Find where the given text appears and provide that cell's center as [X, Y] coordinate. 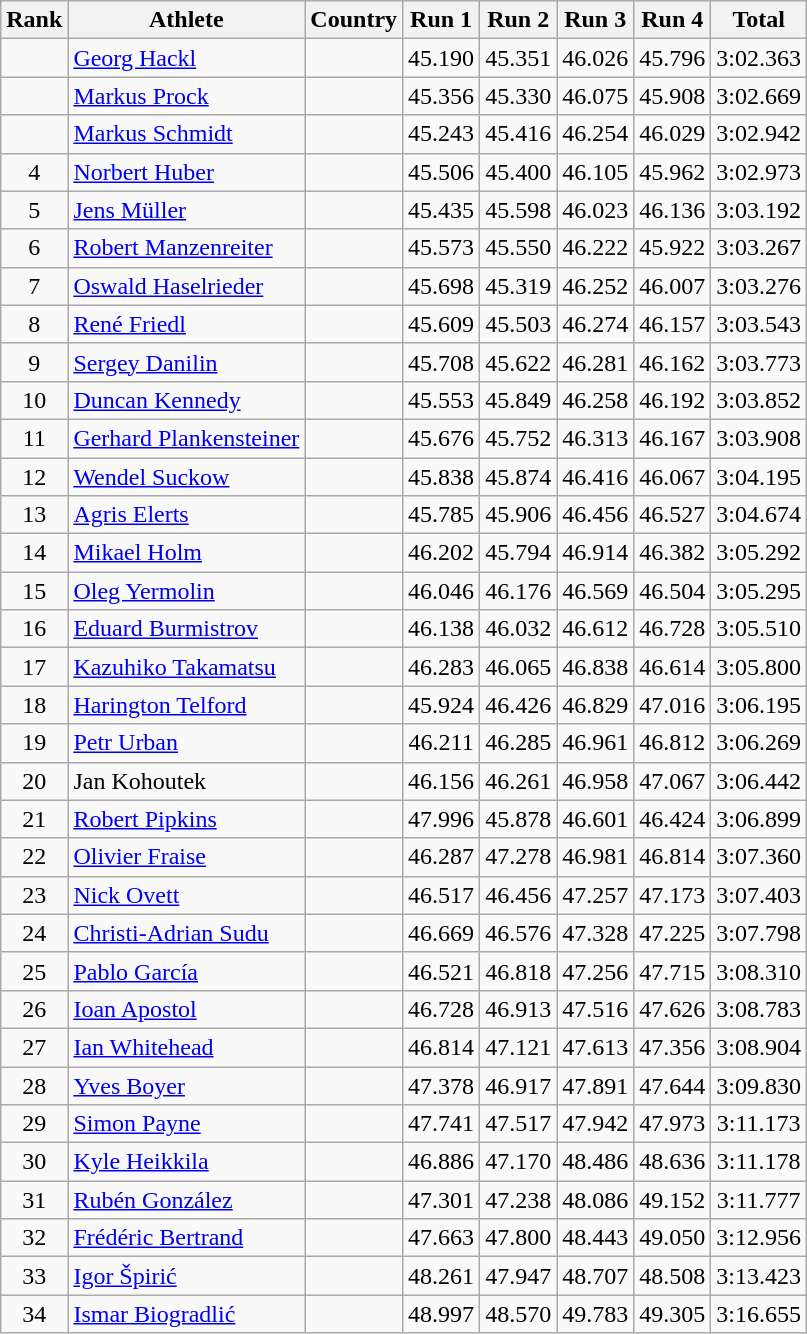
6 [34, 248]
47.016 [672, 705]
47.516 [596, 1009]
14 [34, 553]
19 [34, 743]
10 [34, 400]
3:03.192 [759, 210]
47.170 [518, 1162]
47.891 [596, 1085]
46.829 [596, 705]
23 [34, 895]
46.167 [672, 438]
47.356 [672, 1047]
46.192 [672, 400]
47.256 [596, 971]
46.576 [518, 933]
46.261 [518, 781]
22 [34, 857]
Eduard Burmistrov [186, 629]
Sergey Danilin [186, 362]
3:04.674 [759, 515]
45.190 [442, 58]
3:02.669 [759, 96]
3:06.442 [759, 781]
46.669 [442, 933]
18 [34, 705]
3:08.904 [759, 1047]
45.330 [518, 96]
Oswald Haselrieder [186, 286]
45.598 [518, 210]
47.626 [672, 1009]
47.517 [518, 1124]
Ismar Biogradlić [186, 1314]
34 [34, 1314]
45.550 [518, 248]
47.973 [672, 1124]
Petr Urban [186, 743]
Run 1 [442, 20]
Jan Kohoutek [186, 781]
3:05.510 [759, 629]
45.435 [442, 210]
24 [34, 933]
Rubén González [186, 1200]
46.614 [672, 667]
47.378 [442, 1085]
28 [34, 1085]
Robert Pipkins [186, 819]
45.676 [442, 438]
Run 4 [672, 20]
17 [34, 667]
47.942 [596, 1124]
Country [354, 20]
47.225 [672, 933]
3:06.899 [759, 819]
46.313 [596, 438]
46.812 [672, 743]
3:11.178 [759, 1162]
27 [34, 1047]
47.328 [596, 933]
3:09.830 [759, 1085]
45.356 [442, 96]
Gerhard Plankensteiner [186, 438]
11 [34, 438]
Ioan Apostol [186, 1009]
45.838 [442, 477]
3:06.195 [759, 705]
49.050 [672, 1238]
46.157 [672, 324]
Oleg Yermolin [186, 591]
46.958 [596, 781]
9 [34, 362]
46.285 [518, 743]
7 [34, 286]
Harington Telford [186, 705]
3:06.269 [759, 743]
46.612 [596, 629]
Norbert Huber [186, 172]
46.254 [596, 134]
3:11.777 [759, 1200]
47.173 [672, 895]
29 [34, 1124]
Run 2 [518, 20]
3:02.363 [759, 58]
46.222 [596, 248]
46.211 [442, 743]
47.278 [518, 857]
47.996 [442, 819]
46.569 [596, 591]
46.283 [442, 667]
46.162 [672, 362]
47.257 [596, 895]
45.506 [442, 172]
48.086 [596, 1200]
45.796 [672, 58]
33 [34, 1276]
5 [34, 210]
46.138 [442, 629]
45.794 [518, 553]
46.913 [518, 1009]
46.252 [596, 286]
45.849 [518, 400]
47.663 [442, 1238]
48.636 [672, 1162]
46.202 [442, 553]
45.924 [442, 705]
Yves Boyer [186, 1085]
46.426 [518, 705]
45.785 [442, 515]
3:07.798 [759, 933]
47.121 [518, 1047]
45.906 [518, 515]
Jens Müller [186, 210]
3:02.973 [759, 172]
46.838 [596, 667]
46.416 [596, 477]
46.886 [442, 1162]
46.065 [518, 667]
46.274 [596, 324]
46.007 [672, 286]
45.609 [442, 324]
Rank [34, 20]
3:16.655 [759, 1314]
Simon Payne [186, 1124]
21 [34, 819]
3:08.783 [759, 1009]
3:12.956 [759, 1238]
25 [34, 971]
47.613 [596, 1047]
Run 3 [596, 20]
46.521 [442, 971]
3:07.403 [759, 895]
47.715 [672, 971]
45.573 [442, 248]
45.698 [442, 286]
46.818 [518, 971]
12 [34, 477]
45.962 [672, 172]
Duncan Kennedy [186, 400]
49.305 [672, 1314]
46.517 [442, 895]
Mikael Holm [186, 553]
46.156 [442, 781]
46.287 [442, 857]
3:03.773 [759, 362]
Kyle Heikkila [186, 1162]
3:13.423 [759, 1276]
47.947 [518, 1276]
Markus Schmidt [186, 134]
Nick Ovett [186, 895]
46.029 [672, 134]
47.741 [442, 1124]
20 [34, 781]
3:02.942 [759, 134]
47.238 [518, 1200]
46.032 [518, 629]
45.351 [518, 58]
47.301 [442, 1200]
31 [34, 1200]
45.922 [672, 248]
13 [34, 515]
45.319 [518, 286]
46.067 [672, 477]
48.707 [596, 1276]
45.503 [518, 324]
45.708 [442, 362]
46.176 [518, 591]
46.026 [596, 58]
Wendel Suckow [186, 477]
3:03.852 [759, 400]
46.961 [596, 743]
3:03.276 [759, 286]
Frédéric Bertrand [186, 1238]
46.424 [672, 819]
48.443 [596, 1238]
Ian Whitehead [186, 1047]
46.258 [596, 400]
30 [34, 1162]
3:11.173 [759, 1124]
46.023 [596, 210]
46.136 [672, 210]
4 [34, 172]
48.261 [442, 1276]
45.243 [442, 134]
3:08.310 [759, 971]
46.105 [596, 172]
48.508 [672, 1276]
Olivier Fraise [186, 857]
Markus Prock [186, 96]
47.644 [672, 1085]
45.553 [442, 400]
3:05.800 [759, 667]
Agris Elerts [186, 515]
45.878 [518, 819]
32 [34, 1238]
Kazuhiko Takamatsu [186, 667]
3:07.360 [759, 857]
3:03.543 [759, 324]
48.997 [442, 1314]
49.783 [596, 1314]
8 [34, 324]
49.152 [672, 1200]
3:03.267 [759, 248]
Georg Hackl [186, 58]
Robert Manzenreiter [186, 248]
48.486 [596, 1162]
46.281 [596, 362]
Athlete [186, 20]
16 [34, 629]
3:05.292 [759, 553]
Pablo García [186, 971]
3:03.908 [759, 438]
Igor Špirić [186, 1276]
46.914 [596, 553]
Total [759, 20]
45.622 [518, 362]
46.981 [596, 857]
46.917 [518, 1085]
3:05.295 [759, 591]
46.075 [596, 96]
46.046 [442, 591]
26 [34, 1009]
15 [34, 591]
48.570 [518, 1314]
46.527 [672, 515]
45.908 [672, 96]
46.382 [672, 553]
45.416 [518, 134]
3:04.195 [759, 477]
René Friedl [186, 324]
45.874 [518, 477]
46.601 [596, 819]
46.504 [672, 591]
Christi-Adrian Sudu [186, 933]
47.800 [518, 1238]
47.067 [672, 781]
45.400 [518, 172]
45.752 [518, 438]
